Pinpoint the cell where the given text exists, returning its [x, y] midpoint coordinate. 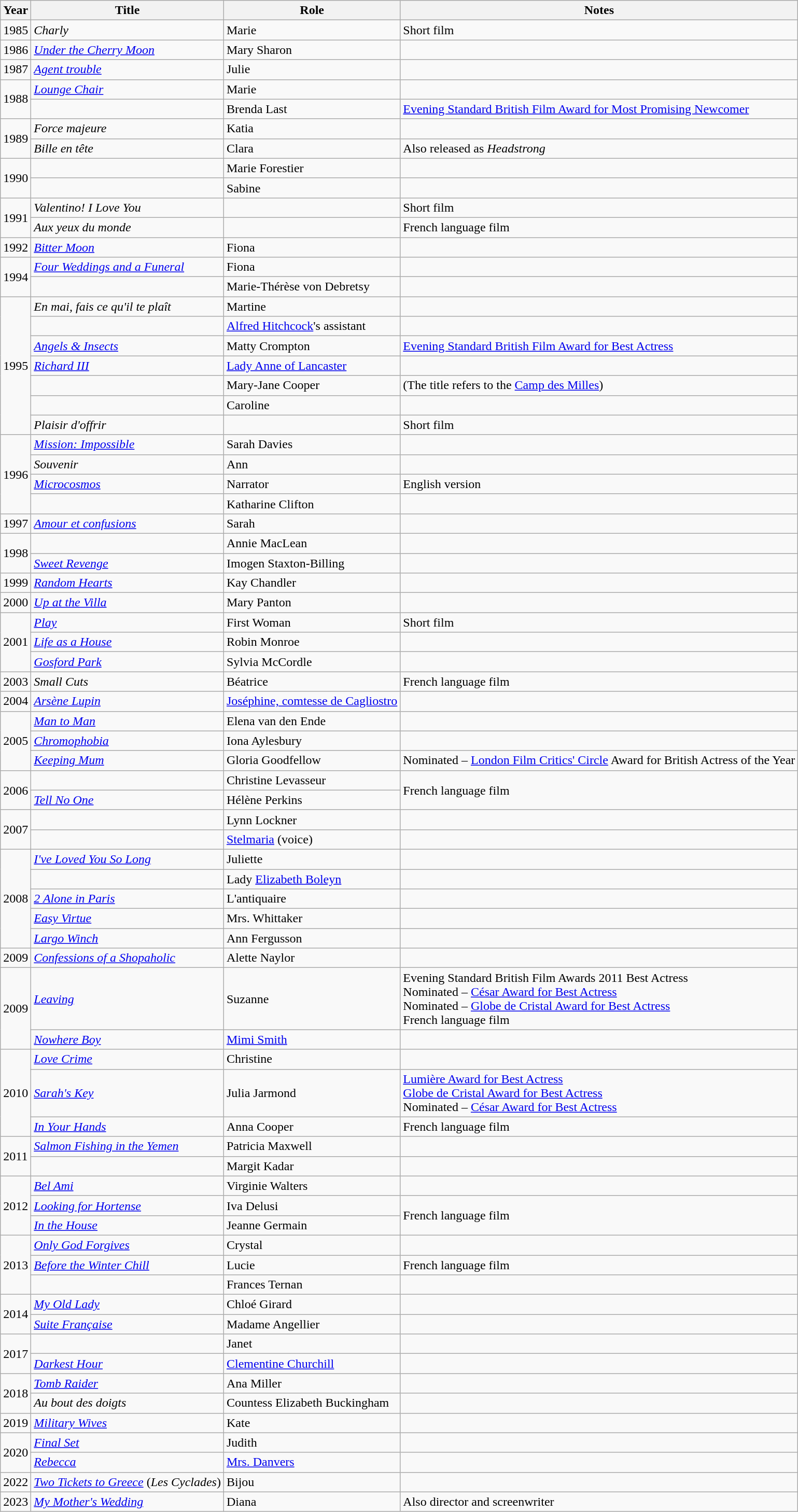
Also released as Headstrong [599, 148]
Lady Anne of Lancaster [312, 366]
Joséphine, comtesse de Cagliostro [312, 701]
Salmon Fishing in the Yemen [128, 1146]
Katharine Clifton [312, 504]
Microcosmos [128, 484]
Sarah Davies [312, 445]
Clara [312, 148]
1985 [16, 30]
Rebecca [128, 1462]
Evening Standard British Film Award for Best Actress [599, 346]
Katia [312, 129]
Nowhere Boy [128, 1039]
1989 [16, 138]
Virginie Walters [312, 1186]
Lounge Chair [128, 89]
Richard III [128, 366]
2019 [16, 1423]
1999 [16, 583]
Only God Forgives [128, 1245]
Frances Ternan [312, 1285]
Arsène Lupin [128, 701]
Stelmaria (voice) [312, 839]
Valentino! I Love You [128, 207]
Angels & Insects [128, 346]
Mission: Impossible [128, 445]
Confessions of a Shopaholic [128, 958]
Bitter Moon [128, 247]
Patricia Maxwell [312, 1146]
My Mother's Wedding [128, 1502]
1998 [16, 553]
Kay Chandler [312, 583]
Ann [312, 464]
1992 [16, 247]
Life as a House [128, 642]
2007 [16, 829]
2018 [16, 1393]
Matty Crompton [312, 346]
2004 [16, 701]
Four Weddings and a Funeral [128, 267]
Chromophobia [128, 741]
Under the Cherry Moon [128, 50]
2011 [16, 1156]
Before the Winter Chill [128, 1265]
In Your Hands [128, 1127]
Random Hearts [128, 583]
Aux yeux du monde [128, 227]
Leaving [128, 999]
Kate [312, 1423]
Sabine [312, 188]
2013 [16, 1265]
Notes [599, 10]
Marie-Thérèse von Debretsy [312, 287]
Also director and screenwriter [599, 1502]
Agent trouble [128, 70]
My Old Lady [128, 1305]
Christine [312, 1059]
Small Cuts [128, 682]
Hélène Perkins [312, 800]
Largo Winch [128, 938]
Jeanne Germain [312, 1225]
Title [128, 10]
1995 [16, 366]
Two Tickets to Greece (Les Cyclades) [128, 1482]
2001 [16, 642]
Lumière Award for Best Actress Globe de Cristal Award for Best Actress Nominated – César Award for Best Actress [599, 1093]
Lynn Lockner [312, 820]
1990 [16, 178]
Brenda Last [312, 109]
I've Loved You So Long [128, 859]
Au bout des doigts [128, 1403]
Martine [312, 307]
Role [312, 10]
Caroline [312, 405]
1994 [16, 277]
1988 [16, 99]
Juliette [312, 859]
2023 [16, 1502]
Julia Jarmond [312, 1093]
In the House [128, 1225]
Béatrice [312, 682]
Alfred Hitchcock's assistant [312, 326]
En mai, fais ce qu'il te plaît [128, 307]
Imogen Staxton-Billing [312, 563]
2003 [16, 682]
Sarah [312, 523]
Tomb Raider [128, 1383]
Mimi Smith [312, 1039]
Year [16, 10]
1991 [16, 217]
Crystal [312, 1245]
Julie [312, 70]
2014 [16, 1314]
Iona Aylesbury [312, 741]
2000 [16, 603]
Bille en tête [128, 148]
2022 [16, 1482]
Mary Panton [312, 603]
Sarah's Key [128, 1093]
Diana [312, 1502]
Mary Sharon [312, 50]
2005 [16, 741]
Military Wives [128, 1423]
Narrator [312, 484]
Souvenir [128, 464]
Christine Levasseur [312, 780]
1996 [16, 474]
Madame Angellier [312, 1324]
Suzanne [312, 999]
Final Set [128, 1442]
Love Crime [128, 1059]
Ana Miller [312, 1383]
Sweet Revenge [128, 563]
Looking for Hortense [128, 1205]
Mrs. Danvers [312, 1462]
Bel Ami [128, 1186]
2006 [16, 790]
Play [128, 622]
1987 [16, 70]
2 Alone in Paris [128, 899]
L'antiquaire [312, 899]
Janet [312, 1344]
Clementine Churchill [312, 1364]
Alette Naylor [312, 958]
1997 [16, 523]
2008 [16, 898]
Sylvia McCordle [312, 662]
Up at the Villa [128, 603]
Elena van den Ende [312, 721]
Evening Standard British Film Award for Most Promising Newcomer [599, 109]
Robin Monroe [312, 642]
Nominated – London Film Critics' Circle Award for British Actress of the Year [599, 760]
Gloria Goodfellow [312, 760]
Lady Elizabeth Boleyn [312, 879]
2020 [16, 1452]
2017 [16, 1354]
Force majeure [128, 129]
Ann Fergusson [312, 938]
Annie MacLean [312, 543]
Marie Forestier [312, 168]
Plaisir d'offrir [128, 425]
Bijou [312, 1482]
Tell No One [128, 800]
Margit Kadar [312, 1166]
Keeping Mum [128, 760]
English version [599, 484]
Anna Cooper [312, 1127]
(The title refers to the Camp des Milles) [599, 385]
Countess Elizabeth Buckingham [312, 1403]
Lucie [312, 1265]
Charly [128, 30]
Mary-Jane Cooper [312, 385]
2010 [16, 1093]
Iva Delusi [312, 1205]
Gosford Park [128, 662]
Amour et confusions [128, 523]
First Woman [312, 622]
1986 [16, 50]
Judith [312, 1442]
Mrs. Whittaker [312, 919]
2012 [16, 1205]
Chloé Girard [312, 1305]
Man to Man [128, 721]
Easy Virtue [128, 919]
Darkest Hour [128, 1364]
Suite Française [128, 1324]
